Return the (x, y) coordinate for the center point of the cell that contains the specified text.  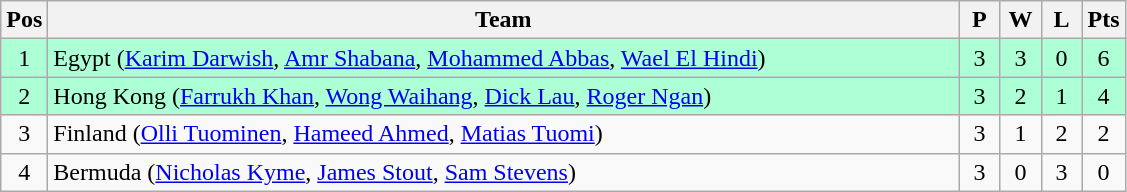
Hong Kong (Farrukh Khan, Wong Waihang, Dick Lau, Roger Ngan) (504, 96)
L (1062, 20)
Team (504, 20)
W (1020, 20)
Egypt (Karim Darwish, Amr Shabana, Mohammed Abbas, Wael El Hindi) (504, 58)
Pos (24, 20)
Pts (1104, 20)
6 (1104, 58)
P (980, 20)
Finland (Olli Tuominen, Hameed Ahmed, Matias Tuomi) (504, 134)
Bermuda (Nicholas Kyme, James Stout, Sam Stevens) (504, 172)
